Identify which cell holds the provided text, then report its (X, Y) central coordinate. 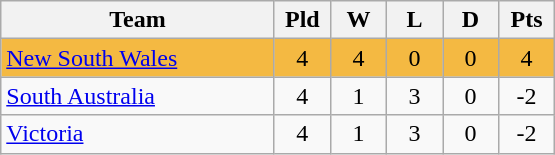
South Australia (138, 96)
Victoria (138, 134)
D (470, 20)
New South Wales (138, 58)
Team (138, 20)
Pts (527, 20)
Pld (302, 20)
W (358, 20)
L (414, 20)
